Pinpoint the cell where the given text exists, returning its [X, Y] midpoint coordinate. 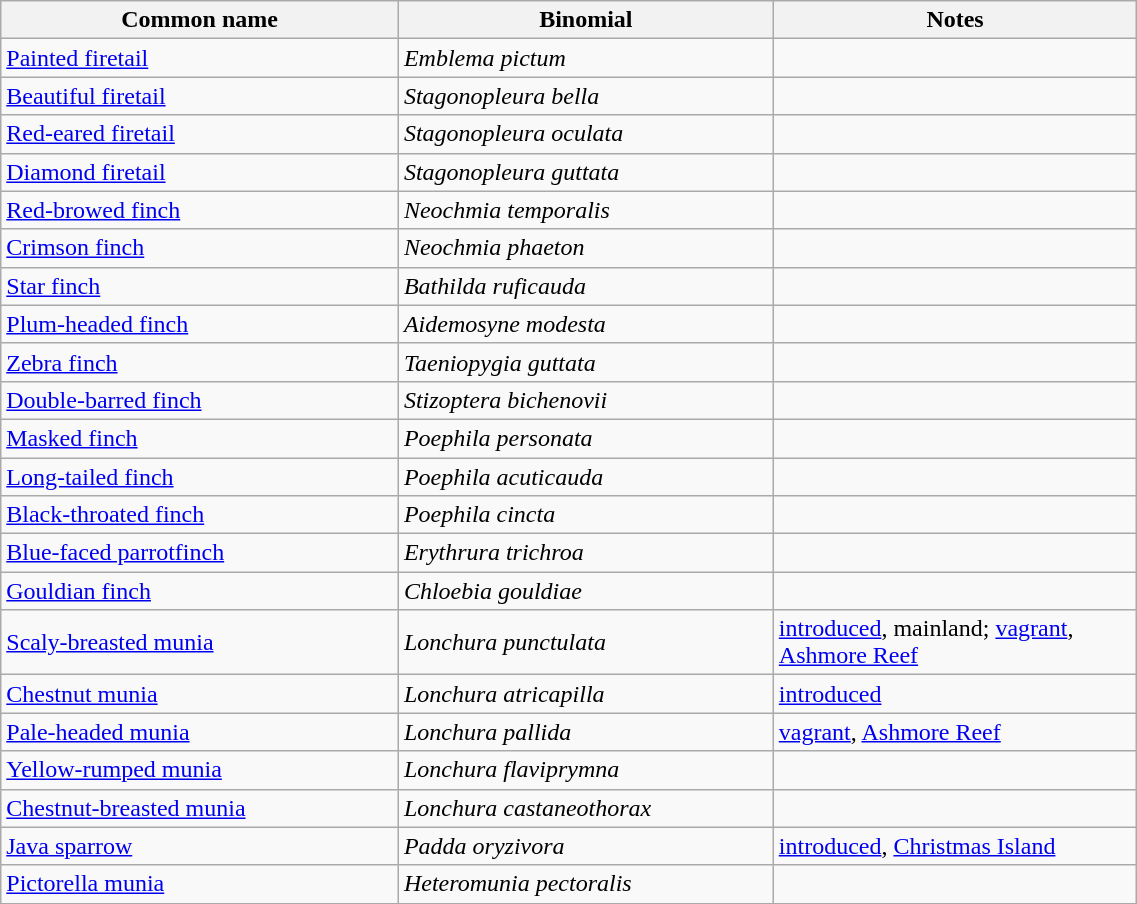
Neochmia temporalis [586, 210]
Pale-headed munia [200, 732]
Lonchura punctulata [586, 642]
vagrant, Ashmore Reef [955, 732]
Star finch [200, 286]
Neochmia phaeton [586, 248]
Scaly-breasted munia [200, 642]
Painted firetail [200, 58]
Lonchura castaneothorax [586, 808]
Gouldian finch [200, 591]
Notes [955, 20]
Taeniopygia guttata [586, 362]
Java sparrow [200, 846]
Lonchura atricapilla [586, 694]
Chestnut munia [200, 694]
Chloebia gouldiae [586, 591]
Plum-headed finch [200, 324]
Erythrura trichroa [586, 553]
Stagonopleura bella [586, 96]
Chestnut-breasted munia [200, 808]
introduced, Christmas Island [955, 846]
Long-tailed finch [200, 477]
Bathilda ruficauda [586, 286]
introduced, mainland; vagrant, Ashmore Reef [955, 642]
Lonchura pallida [586, 732]
Poephila personata [586, 438]
Beautiful firetail [200, 96]
Double-barred finch [200, 400]
Padda oryzivora [586, 846]
Binomial [586, 20]
Zebra finch [200, 362]
Diamond firetail [200, 172]
Stizoptera bichenovii [586, 400]
Poephila cincta [586, 515]
Masked finch [200, 438]
Black-throated finch [200, 515]
Lonchura flaviprymna [586, 770]
Crimson finch [200, 248]
Heteromunia pectoralis [586, 884]
Stagonopleura guttata [586, 172]
Aidemosyne modesta [586, 324]
Yellow-rumped munia [200, 770]
Pictorella munia [200, 884]
Stagonopleura oculata [586, 134]
introduced [955, 694]
Blue-faced parrotfinch [200, 553]
Poephila acuticauda [586, 477]
Common name [200, 20]
Red-browed finch [200, 210]
Emblema pictum [586, 58]
Red-eared firetail [200, 134]
